Capture the cell that displays the provided text and extract its [x, y] central coordinate. 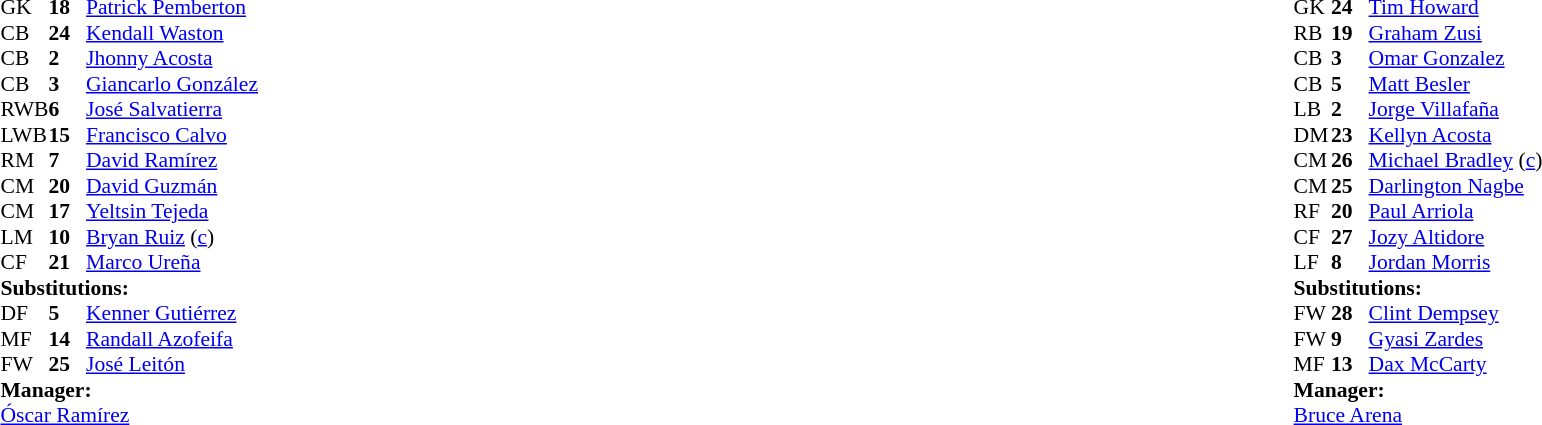
27 [1350, 237]
RF [1313, 211]
Bryan Ruiz (c) [172, 237]
28 [1350, 313]
9 [1350, 339]
David Ramírez [172, 161]
10 [67, 237]
RWB [24, 109]
7 [67, 161]
RM [24, 161]
23 [1350, 135]
6 [67, 109]
José Salvatierra [172, 109]
17 [67, 211]
David Guzmán [172, 186]
Kendall Waston [172, 33]
DM [1313, 135]
Yeltsin Tejeda [172, 211]
19 [1350, 33]
LB [1313, 109]
LM [24, 237]
Randall Azofeifa [172, 339]
Manager: [129, 390]
Marco Ureña [172, 263]
Kenner Gutiérrez [172, 313]
Substitutions: [129, 288]
LWB [24, 135]
13 [1350, 365]
José Leitón [172, 365]
14 [67, 339]
21 [67, 263]
Francisco Calvo [172, 135]
LF [1313, 263]
RB [1313, 33]
24 [67, 33]
26 [1350, 161]
DF [24, 313]
Jhonny Acosta [172, 59]
Giancarlo González [172, 84]
15 [67, 135]
8 [1350, 263]
